Pinpoint the cell where the given text exists, returning its [X, Y] midpoint coordinate. 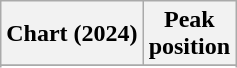
Chart (2024) [72, 34]
Peakposition [189, 34]
